Pinpoint the cell where the given text exists, returning its (x, y) midpoint coordinate. 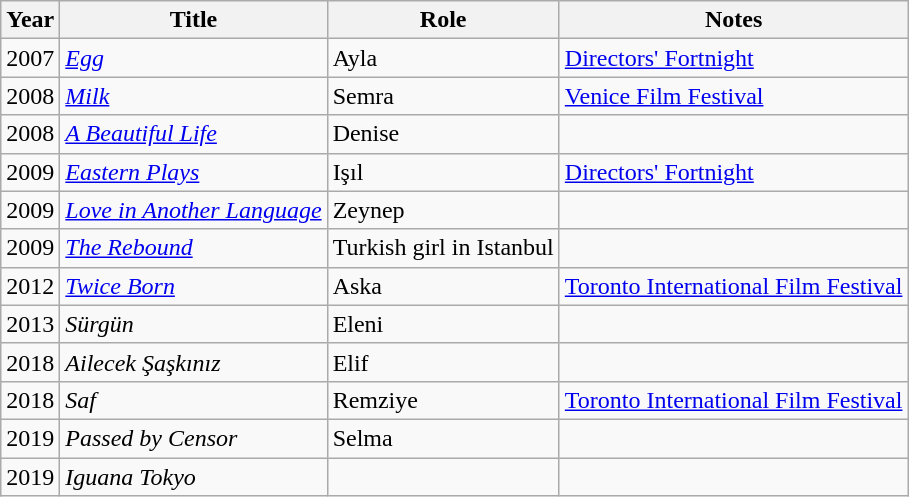
2012 (30, 286)
2013 (30, 324)
2007 (30, 58)
Elif (443, 362)
Notes (734, 20)
Ailecek Şaşkınız (194, 362)
Title (194, 20)
Semra (443, 96)
A Beautiful Life (194, 134)
Year (30, 20)
Remziye (443, 400)
Role (443, 20)
Aska (443, 286)
Eastern Plays (194, 172)
Venice Film Festival (734, 96)
Sürgün (194, 324)
Zeynep (443, 210)
Egg (194, 58)
Iguana Tokyo (194, 477)
Denise (443, 134)
Passed by Censor (194, 438)
Işıl (443, 172)
Saf (194, 400)
Twice Born (194, 286)
Turkish girl in Istanbul (443, 248)
The Rebound (194, 248)
Love in Another Language (194, 210)
Ayla (443, 58)
Selma (443, 438)
Eleni (443, 324)
Milk (194, 96)
